Determine the [x, y] coordinate at the center of the cell enclosing the given text.  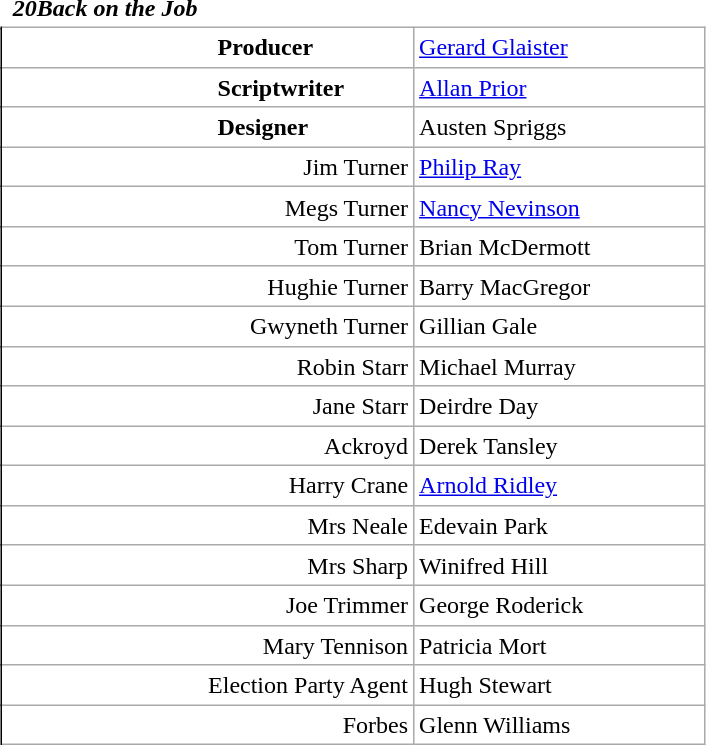
Barry MacGregor [560, 286]
Mrs Neale [208, 525]
Arnold Ridley [560, 486]
Gillian Gale [560, 326]
Gwyneth Turner [208, 326]
Gerard Glaister [560, 47]
Nancy Nevinson [560, 207]
Hughie Turner [208, 286]
Producer [208, 47]
Joe Trimmer [208, 605]
Mary Tennison [208, 645]
Ackroyd [208, 446]
Election Party Agent [208, 685]
Derek Tansley [560, 446]
Designer [208, 127]
Patricia Mort [560, 645]
Brian McDermott [560, 247]
Mrs Sharp [208, 565]
Forbes [208, 725]
Scriptwriter [208, 87]
Edevain Park [560, 525]
Glenn Williams [560, 725]
Robin Starr [208, 366]
Philip Ray [560, 167]
George Roderick [560, 605]
Tom Turner [208, 247]
Deirdre Day [560, 406]
Jane Starr [208, 406]
Hugh Stewart [560, 685]
Michael Murray [560, 366]
Megs Turner [208, 207]
Harry Crane [208, 486]
Winifred Hill [560, 565]
Jim Turner [208, 167]
Allan Prior [560, 87]
Austen Spriggs [560, 127]
